Capture the cell that displays the provided text and extract its [X, Y] central coordinate. 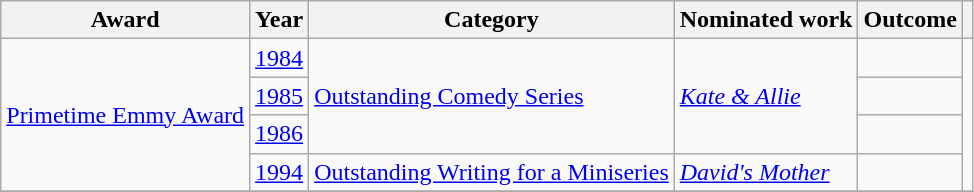
1994 [280, 172]
Award [126, 20]
Outstanding Comedy Series [492, 96]
Year [280, 20]
Nominated work [766, 20]
Kate & Allie [766, 96]
1984 [280, 58]
Outcome [910, 20]
Category [492, 20]
David's Mother [766, 172]
Outstanding Writing for a Miniseries [492, 172]
1986 [280, 134]
Primetime Emmy Award [126, 115]
1985 [280, 96]
